From the cell containing the given text, extract its center point as (x, y) coordinate. 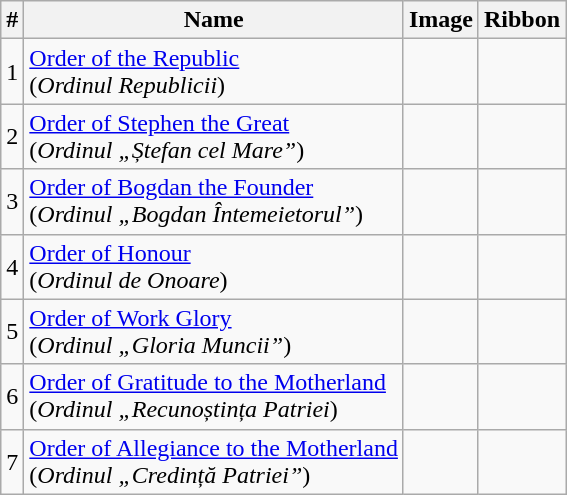
Order of the Republic(Ordinul Republicii) (214, 72)
Order of Honour(Ordinul de Onoare) (214, 266)
Ribbon (522, 20)
1 (12, 72)
Order of Allegiance to the Motherland(Ordinul „Credință Patriei”) (214, 462)
5 (12, 332)
2 (12, 136)
Order of Gratitude to the Motherland(Ordinul „Recunoștința Patriei) (214, 396)
4 (12, 266)
Order of Bogdan the Founder(Ordinul „Bogdan Întemeietorul”) (214, 202)
Name (214, 20)
Image (440, 20)
3 (12, 202)
Order of Work Glory(Ordinul „Gloria Muncii”) (214, 332)
# (12, 20)
6 (12, 396)
7 (12, 462)
Order of Stephen the Great(Ordinul „Ștefan cel Mare”) (214, 136)
